Determine the (x, y) coordinate at the center of the cell enclosing the given text.  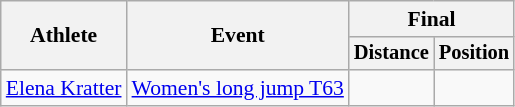
Women's long jump T63 (238, 88)
Elena Kratter (64, 88)
Position (474, 54)
Distance (392, 54)
Athlete (64, 36)
Final (432, 19)
Event (238, 36)
